Identify which cell holds the provided text, then report its [x, y] central coordinate. 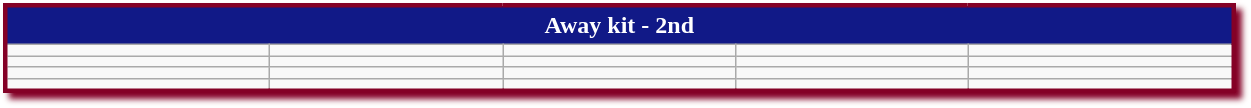
Away kit - 2nd [619, 25]
